Pinpoint the cell where the given text exists, returning its (x, y) midpoint coordinate. 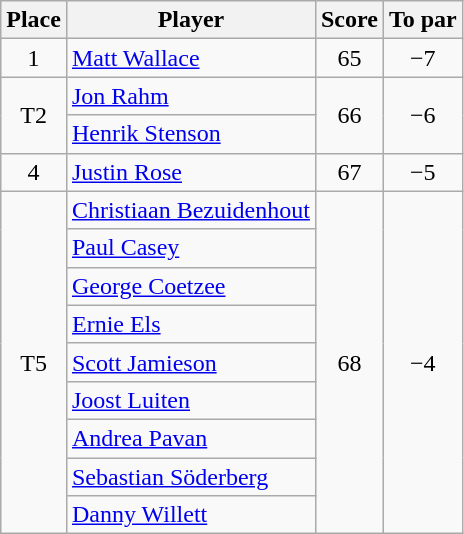
−4 (422, 362)
−6 (422, 115)
Scott Jamieson (190, 362)
66 (349, 115)
4 (34, 172)
−5 (422, 172)
Place (34, 20)
Jon Rahm (190, 96)
Player (190, 20)
−7 (422, 58)
Ernie Els (190, 324)
Andrea Pavan (190, 438)
Paul Casey (190, 248)
65 (349, 58)
T2 (34, 115)
Henrik Stenson (190, 134)
68 (349, 362)
To par (422, 20)
Christiaan Bezuidenhout (190, 210)
George Coetzee (190, 286)
Sebastian Söderberg (190, 477)
Danny Willett (190, 515)
T5 (34, 362)
Joost Luiten (190, 400)
67 (349, 172)
Matt Wallace (190, 58)
Justin Rose (190, 172)
1 (34, 58)
Score (349, 20)
